Provide the (X, Y) coordinate of the cell's center where the given text is located.  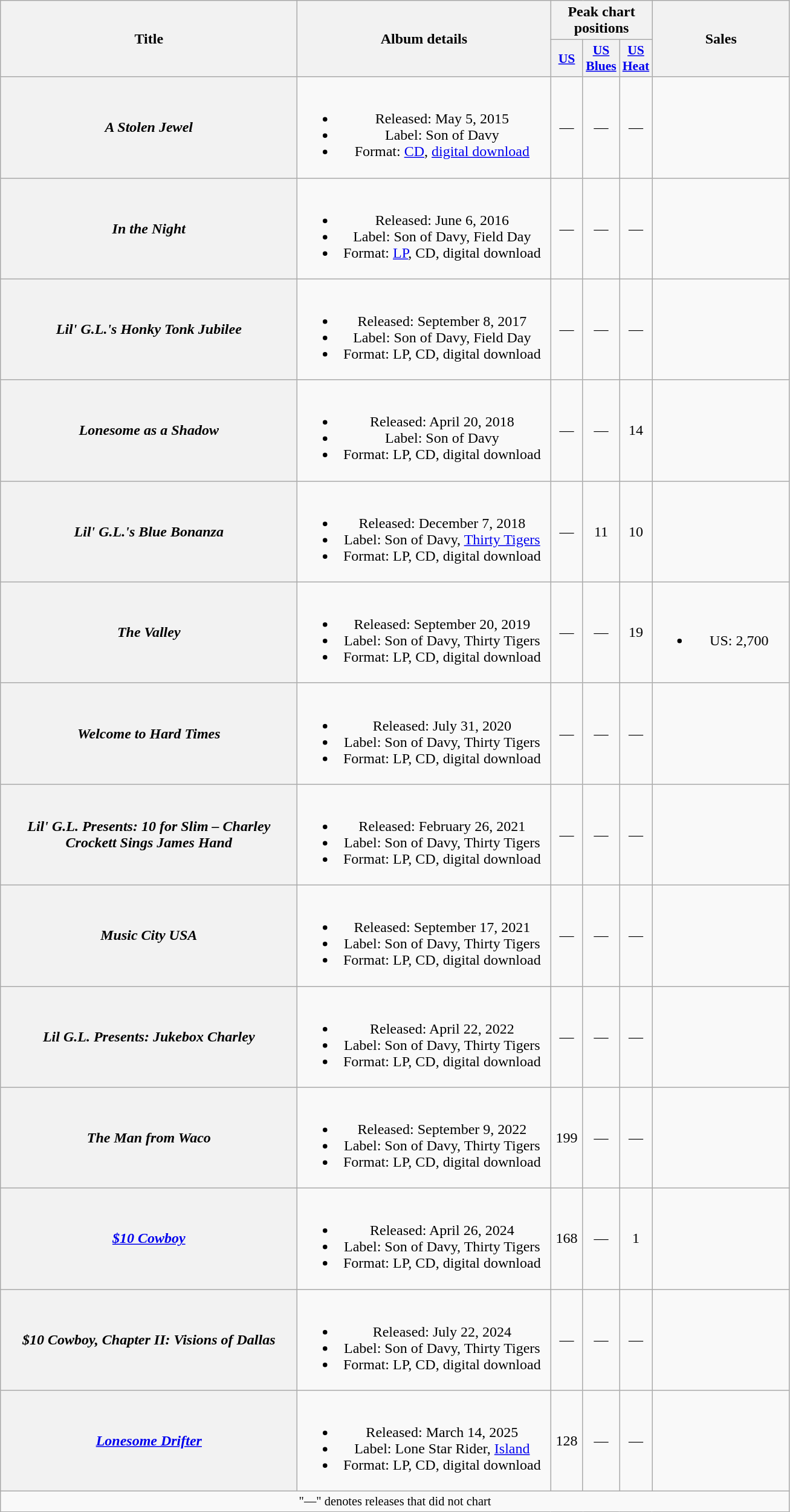
168 (567, 1239)
19 (636, 633)
Released: June 6, 2016Label: Son of Davy, Field DayFormat: LP, CD, digital download (424, 229)
Released: September 9, 2022Label: Son of Davy, Thirty TigersFormat: LP, CD, digital download (424, 1138)
1 (636, 1239)
11 (601, 531)
The Man from Waco (149, 1138)
Released: July 31, 2020Label: Son of Davy, Thirty TigersFormat: LP, CD, digital download (424, 733)
Lil' G.L.'s Honky Tonk Jubilee (149, 329)
Lil G.L. Presents: Jukebox Charley (149, 1037)
US (567, 58)
Released: April 26, 2024Label: Son of Davy, Thirty TigersFormat: LP, CD, digital download (424, 1239)
"—" denotes releases that did not chart (395, 1502)
USBlues (601, 58)
Released: December 7, 2018Label: Son of Davy, Thirty TigersFormat: LP, CD, digital download (424, 531)
$10 Cowboy, Chapter II: Visions of Dallas (149, 1340)
Released: September 17, 2021Label: Son of Davy, Thirty TigersFormat: LP, CD, digital download (424, 935)
Sales (720, 39)
Lonesome Drifter (149, 1441)
Released: September 20, 2019Label: Son of Davy, Thirty TigersFormat: LP, CD, digital download (424, 633)
Lil' G.L. Presents: 10 for Slim – Charley Crockett Sings James Hand (149, 835)
The Valley (149, 633)
Released: July 22, 2024Label: Son of Davy, Thirty TigersFormat: LP, CD, digital download (424, 1340)
$10 Cowboy (149, 1239)
128 (567, 1441)
10 (636, 531)
Lonesome as a Shadow (149, 431)
In the Night (149, 229)
199 (567, 1138)
Released: March 14, 2025Label: Lone Star Rider, IslandFormat: LP, CD, digital download (424, 1441)
Released: April 20, 2018Label: Son of DavyFormat: LP, CD, digital download (424, 431)
US: 2,700 (720, 633)
Peak chartpositions (601, 21)
Released: September 8, 2017Label: Son of Davy, Field DayFormat: LP, CD, digital download (424, 329)
Released: February 26, 2021Label: Son of Davy, Thirty TigersFormat: LP, CD, digital download (424, 835)
Title (149, 39)
Lil' G.L.'s Blue Bonanza (149, 531)
14 (636, 431)
Music City USA (149, 935)
USHeat (636, 58)
Album details (424, 39)
Welcome to Hard Times (149, 733)
Released: April 22, 2022Label: Son of Davy, Thirty TigersFormat: LP, CD, digital download (424, 1037)
A Stolen Jewel (149, 127)
Released: May 5, 2015Label: Son of DavyFormat: CD, digital download (424, 127)
